Search for the cell housing the specified text and yield its [X, Y] center coordinate. 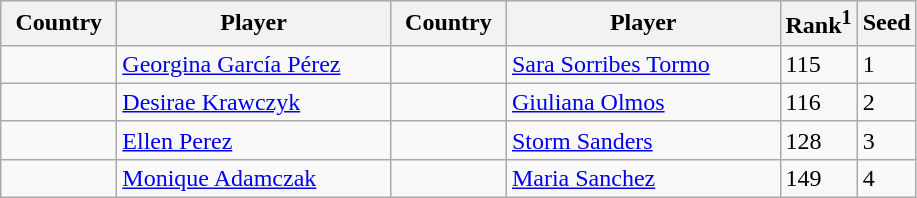
Giuliana Olmos [643, 102]
Seed [886, 24]
1 [886, 64]
Georgina García Pérez [254, 64]
4 [886, 178]
128 [818, 140]
Desirae Krawczyk [254, 102]
Storm Sanders [643, 140]
Sara Sorribes Tormo [643, 64]
3 [886, 140]
Monique Adamczak [254, 178]
149 [818, 178]
116 [818, 102]
Rank1 [818, 24]
Ellen Perez [254, 140]
115 [818, 64]
2 [886, 102]
Maria Sanchez [643, 178]
